Return (X, Y) of the center of cell containing provided text 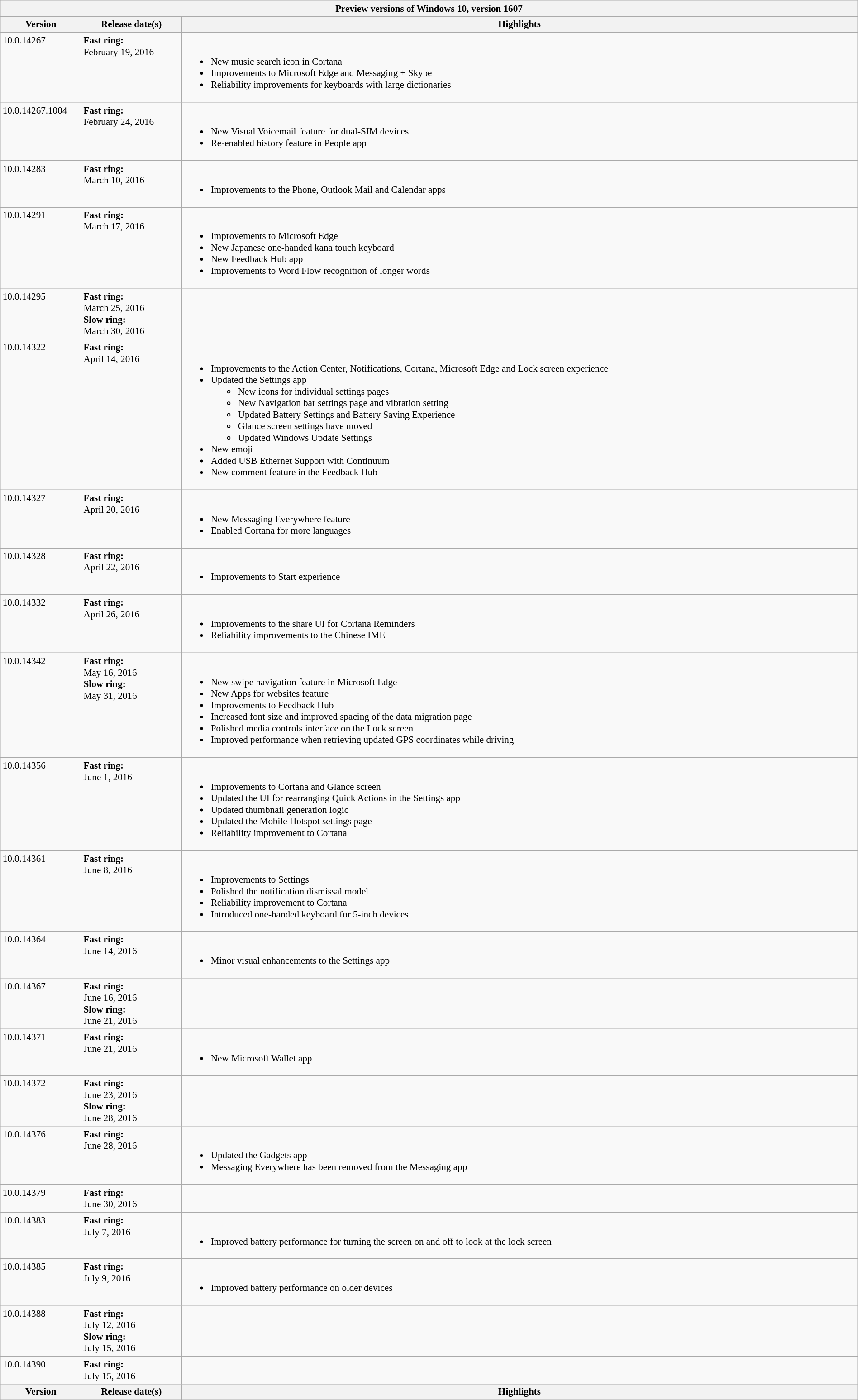
Improved battery performance on older devices (520, 1282)
New Microsoft Wallet app (520, 1052)
Fast ring:June 28, 2016 (131, 1155)
10.0.14379 (41, 1199)
10.0.14388 (41, 1331)
10.0.14376 (41, 1155)
10.0.14390 (41, 1370)
Improved battery performance for turning the screen on and off to look at the lock screen (520, 1236)
Updated the Gadgets appMessaging Everywhere has been removed from the Messaging app (520, 1155)
Fast ring:June 8, 2016 (131, 891)
10.0.14328 (41, 571)
Fast ring:July 7, 2016 (131, 1236)
Improvements to the Phone, Outlook Mail and Calendar apps (520, 184)
10.0.14342 (41, 705)
10.0.14322 (41, 415)
10.0.14291 (41, 248)
10.0.14267.1004 (41, 131)
Improvements to Start experience (520, 571)
10.0.14361 (41, 891)
Fast ring:July 15, 2016 (131, 1370)
Fast ring:April 22, 2016 (131, 571)
Fast ring:March 25, 2016Slow ring:March 30, 2016 (131, 314)
10.0.14332 (41, 624)
Fast ring:June 21, 2016 (131, 1052)
Fast ring:February 19, 2016 (131, 67)
Improvements to the share UI for Cortana RemindersReliability improvements to the Chinese IME (520, 624)
10.0.14383 (41, 1236)
10.0.14356 (41, 804)
Fast ring:June 1, 2016 (131, 804)
10.0.14385 (41, 1282)
New Messaging Everywhere featureEnabled Cortana for more languages (520, 519)
10.0.14372 (41, 1101)
Fast ring:June 30, 2016 (131, 1199)
Minor visual enhancements to the Settings app (520, 955)
Fast ring:April 20, 2016 (131, 519)
10.0.14327 (41, 519)
Improvements to SettingsPolished the notification dismissal modelReliability improvement to CortanaIntroduced one-handed keyboard for 5-inch devices (520, 891)
10.0.14371 (41, 1052)
10.0.14267 (41, 67)
Fast ring:June 16, 2016Slow ring:June 21, 2016 (131, 1003)
10.0.14364 (41, 955)
Fast ring:March 10, 2016 (131, 184)
Fast ring:March 17, 2016 (131, 248)
Improvements to Microsoft EdgeNew Japanese one-handed kana touch keyboardNew Feedback Hub appImprovements to Word Flow recognition of longer words (520, 248)
Fast ring:April 26, 2016 (131, 624)
Fast ring:June 23, 2016Slow ring:June 28, 2016 (131, 1101)
Fast ring:July 12, 2016Slow ring:July 15, 2016 (131, 1331)
Fast ring:June 14, 2016 (131, 955)
Fast ring:July 9, 2016 (131, 1282)
New music search icon in CortanaImprovements to Microsoft Edge and Messaging + SkypeReliability improvements for keyboards with large dictionaries (520, 67)
Fast ring:February 24, 2016 (131, 131)
10.0.14367 (41, 1003)
10.0.14295 (41, 314)
Preview versions of Windows 10, version 1607 (429, 8)
10.0.14283 (41, 184)
Fast ring:April 14, 2016 (131, 415)
Fast ring:May 16, 2016Slow ring:May 31, 2016 (131, 705)
New Visual Voicemail feature for dual-SIM devicesRe-enabled history feature in People app (520, 131)
